Provide the [x, y] coordinate of the cell's center where the given text is located.  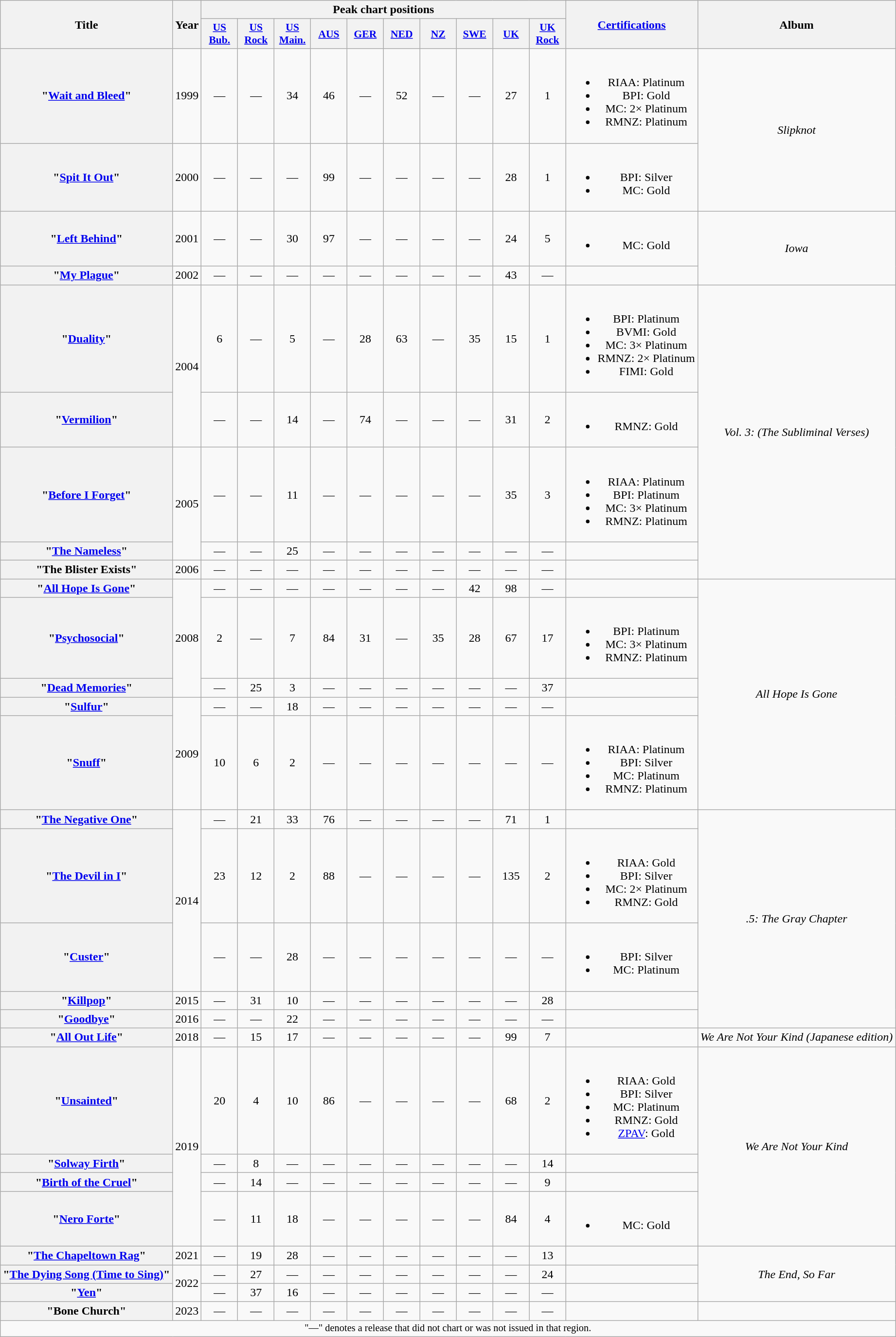
67 [511, 638]
"Psychosocial" [87, 638]
Vol. 3: (The Subliminal Verses) [797, 432]
BPI: SilverMC: Gold [631, 177]
"Sulfur" [87, 706]
"Dead Memories" [87, 688]
2021 [187, 1255]
63 [402, 339]
AUS [329, 34]
2016 [187, 1019]
2019 [187, 1146]
"Snuff" [87, 763]
All Hope Is Gone [797, 695]
42 [475, 588]
98 [511, 588]
2008 [187, 638]
USRock [256, 34]
"The Negative One" [87, 819]
23 [220, 876]
"All Hope Is Gone" [87, 588]
SWE [475, 34]
2002 [187, 275]
2018 [187, 1037]
We Are Not Your Kind (Japanese edition) [797, 1037]
2000 [187, 177]
"Yen" [87, 1293]
UK [511, 34]
"Spit It Out" [87, 177]
NED [402, 34]
86 [329, 1101]
We Are Not Your Kind [797, 1146]
"Before I Forget" [87, 494]
74 [365, 419]
16 [293, 1293]
43 [511, 275]
"Nero Forte" [87, 1218]
BPI: PlatinumMC: 3× PlatinumRMNZ: Platinum [631, 638]
21 [256, 819]
"Left Behind" [87, 238]
"Vermilion" [87, 419]
34 [293, 96]
.5: The Gray Chapter [797, 919]
68 [511, 1101]
NZ [438, 34]
19 [256, 1255]
RIAA: GoldBPI: SilverMC: PlatinumRMNZ: GoldZPAV: Gold [631, 1101]
"Birth of the Cruel" [87, 1182]
Iowa [797, 248]
2005 [187, 504]
"Killpop" [87, 1000]
RIAA: GoldBPI: SilverMC: 2× PlatinumRMNZ: Gold [631, 876]
"The Devil in I" [87, 876]
2006 [187, 569]
RIAA: PlatinumBPI: GoldMC: 2× PlatinumRMNZ: Platinum [631, 96]
"Duality" [87, 339]
The End, So Far [797, 1274]
RIAA: PlatinumBPI: PlatinumMC: 3× PlatinumRMNZ: Platinum [631, 494]
UKRock [548, 34]
"—" denotes a release that did not chart or was not issued in that region. [448, 1329]
88 [329, 876]
30 [293, 238]
USMain. [293, 34]
"The Nameless" [87, 551]
76 [329, 819]
33 [293, 819]
GER [365, 34]
2015 [187, 1000]
2001 [187, 238]
USBub. [220, 34]
13 [548, 1255]
"Solway Firth" [87, 1163]
"The Blister Exists" [87, 569]
1999 [187, 96]
2014 [187, 901]
20 [220, 1101]
2009 [187, 754]
RMNZ: Gold [631, 419]
"Wait and Bleed" [87, 96]
RIAA: PlatinumBPI: SilverMC: PlatinumRMNZ: Platinum [631, 763]
12 [256, 876]
9 [548, 1182]
71 [511, 819]
"Custer" [87, 957]
2004 [187, 366]
"The Dying Song (Time to Sing)" [87, 1274]
2023 [187, 1311]
"Goodbye" [87, 1019]
Album [797, 24]
46 [329, 96]
"The Chapeltown Rag" [87, 1255]
8 [256, 1163]
"Bone Church" [87, 1311]
BPI: PlatinumBVMI: GoldMC: 3× PlatinumRMNZ: 2× PlatinumFIMI: Gold [631, 339]
2022 [187, 1283]
97 [329, 238]
Slipknot [797, 130]
Peak chart positions [383, 10]
BPI: SilverMC: Platinum [631, 957]
Certifications [631, 24]
135 [511, 876]
Title [87, 24]
"All Out Life" [87, 1037]
"Unsainted" [87, 1101]
52 [402, 96]
Year [187, 24]
22 [293, 1019]
"My Plague" [87, 275]
